For the text-containing cell, return its midpoint in (X, Y) coordinate format. 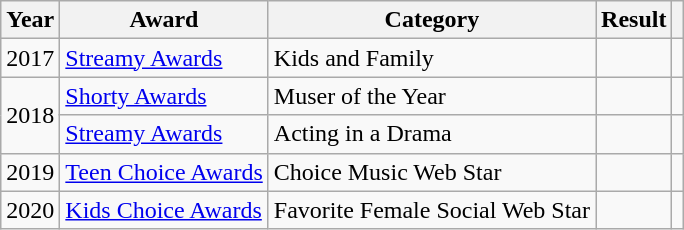
Year (30, 20)
Category (432, 20)
Teen Choice Awards (164, 172)
Award (164, 20)
Result (634, 20)
Choice Music Web Star (432, 172)
2017 (30, 58)
Acting in a Drama (432, 134)
2019 (30, 172)
2020 (30, 210)
Favorite Female Social Web Star (432, 210)
Kids Choice Awards (164, 210)
Kids and Family (432, 58)
2018 (30, 115)
Muser of the Year (432, 96)
Shorty Awards (164, 96)
